Find where the given text appears and provide that cell's center as [x, y] coordinate. 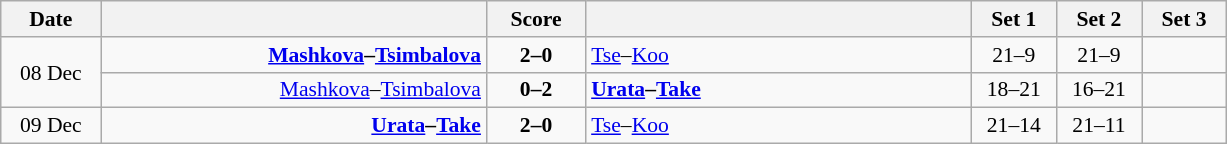
Date [51, 19]
21–14 [1014, 126]
08 Dec [51, 72]
Score [536, 19]
16–21 [1098, 90]
09 Dec [51, 126]
18–21 [1014, 90]
21–11 [1098, 126]
Set 2 [1098, 19]
Set 3 [1184, 19]
0–2 [536, 90]
Set 1 [1014, 19]
